Capture the cell that displays the provided text and extract its (x, y) central coordinate. 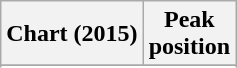
Peakposition (189, 34)
Chart (2015) (72, 34)
